Extract the [x, y] coordinate from the center of the cell holding the provided text.  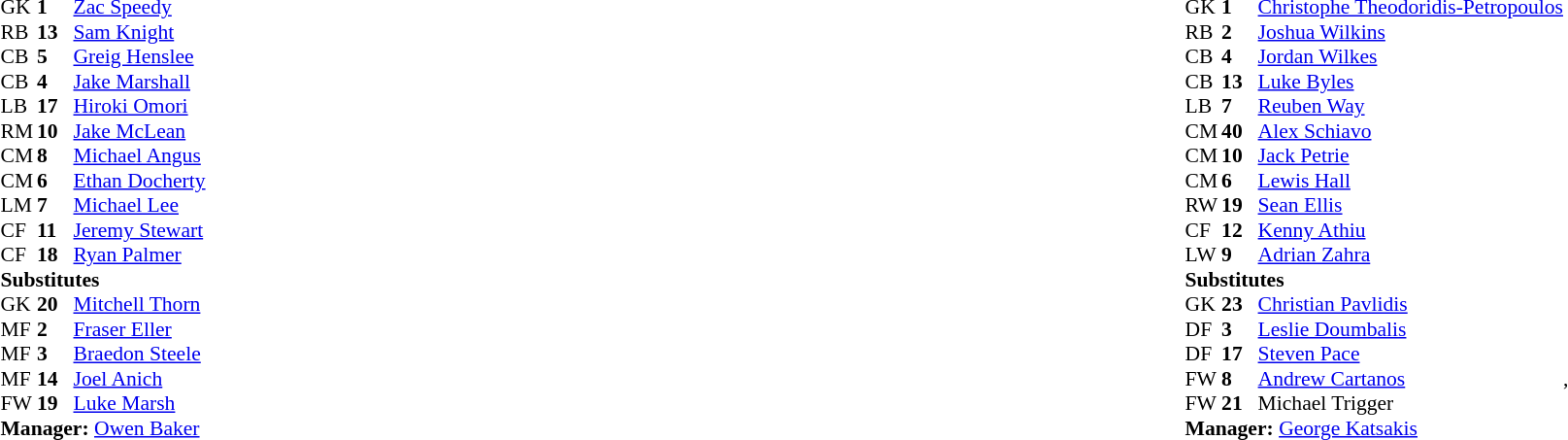
Kenny Athiu [1411, 230]
Jake Marshall [140, 82]
Christian Pavlidis [1411, 304]
Michael Angus [140, 156]
Ryan Palmer [140, 255]
12 [1240, 230]
Steven Pace [1411, 355]
Andrew Cartanos [1411, 379]
Ethan Docherty [140, 181]
LW [1204, 255]
Michael Trigger [1411, 403]
Luke Marsh [140, 403]
Luke Byles [1411, 82]
21 [1240, 403]
Reuben Way [1411, 106]
5 [55, 57]
23 [1240, 304]
Jack Petrie [1411, 156]
Fraser Eller [140, 329]
14 [55, 379]
Jake McLean [140, 131]
RM [18, 131]
Leslie Doumbalis [1411, 329]
Michael Lee [140, 205]
40 [1240, 131]
LM [18, 205]
Lewis Hall [1411, 181]
20 [55, 304]
Sean Ellis [1411, 205]
Alex Schiavo [1411, 131]
Mitchell Thorn [140, 304]
, [1565, 379]
9 [1240, 255]
Jordan Wilkes [1411, 57]
Sam Knight [140, 32]
Jeremy Stewart [140, 230]
RW [1204, 205]
Joel Anich [140, 379]
Joshua Wilkins [1411, 32]
Greig Henslee [140, 57]
Adrian Zahra [1411, 255]
Hiroki Omori [140, 106]
18 [55, 255]
Braedon Steele [140, 355]
11 [55, 230]
